Determine the [X, Y] coordinate at the center of the cell enclosing the given text.  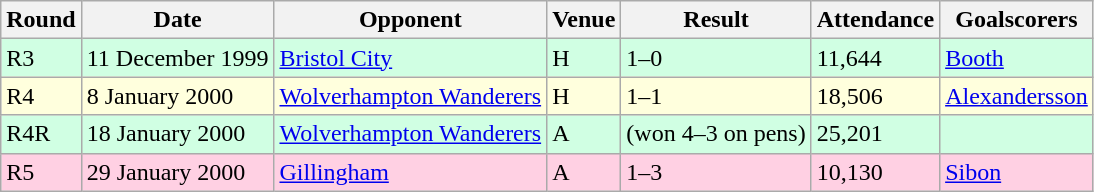
Goalscorers [1017, 20]
1–3 [716, 172]
Sibon [1017, 172]
8 January 2000 [178, 96]
Booth [1017, 58]
R4R [41, 134]
1–1 [716, 96]
Alexandersson [1017, 96]
(won 4–3 on pens) [716, 134]
25,201 [875, 134]
Round [41, 20]
R4 [41, 96]
29 January 2000 [178, 172]
11 December 1999 [178, 58]
R3 [41, 58]
10,130 [875, 172]
18 January 2000 [178, 134]
Opponent [410, 20]
18,506 [875, 96]
Result [716, 20]
Attendance [875, 20]
R5 [41, 172]
Gillingham [410, 172]
Venue [584, 20]
Bristol City [410, 58]
Date [178, 20]
1–0 [716, 58]
11,644 [875, 58]
